Scan for the cell matching the given text and deliver its [x, y] coordinate at center. 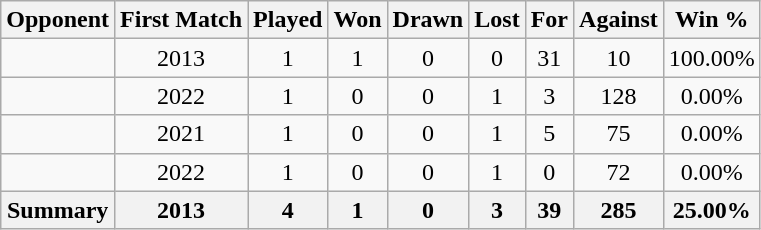
Won [358, 20]
10 [619, 58]
Against [619, 20]
25.00% [712, 210]
100.00% [712, 58]
285 [619, 210]
First Match [182, 20]
Drawn [428, 20]
Played [288, 20]
2021 [182, 134]
31 [549, 58]
39 [549, 210]
5 [549, 134]
4 [288, 210]
75 [619, 134]
128 [619, 96]
Win % [712, 20]
72 [619, 172]
Summary [58, 210]
For [549, 20]
Opponent [58, 20]
Lost [497, 20]
